Scan for the cell matching the given text and deliver its (x, y) coordinate at center. 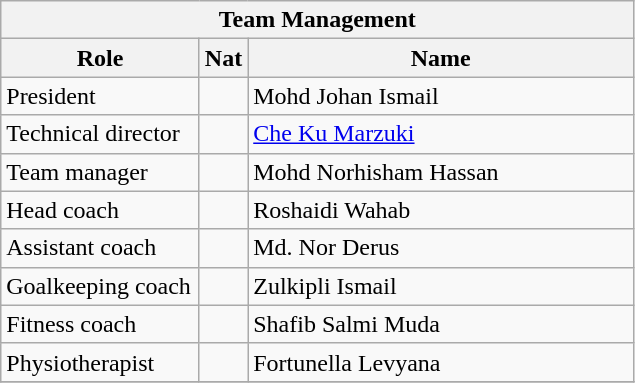
Assistant coach (100, 248)
Che Ku Marzuki (441, 134)
Head coach (100, 210)
Physiotherapist (100, 362)
Role (100, 58)
Nat (223, 58)
President (100, 96)
Team manager (100, 172)
Name (441, 58)
Roshaidi Wahab (441, 210)
Md. Nor Derus (441, 248)
Technical director (100, 134)
Goalkeeping coach (100, 286)
Mohd Johan Ismail (441, 96)
Mohd Norhisham Hassan (441, 172)
Team Management (318, 20)
Fitness coach (100, 324)
Shafib Salmi Muda (441, 324)
Zulkipli Ismail (441, 286)
Fortunella Levyana (441, 362)
